Output the (X, Y) coordinate of the center of the cell containing the given text.  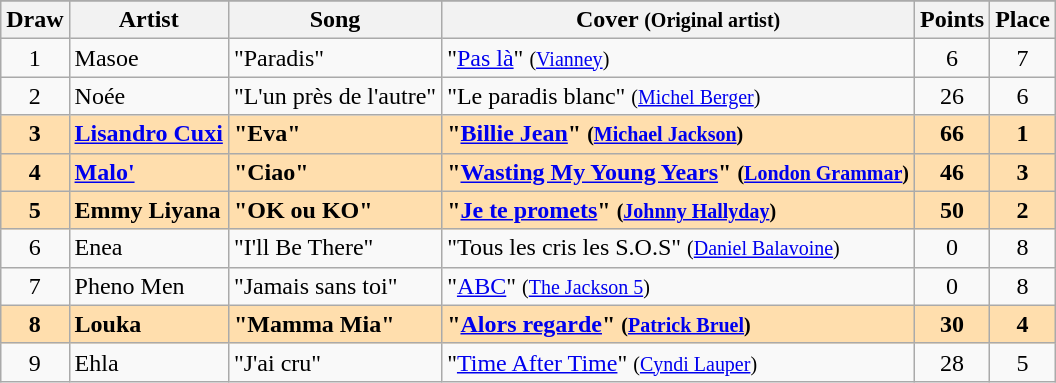
"Ciao" (334, 172)
Cover (Original artist) (678, 20)
Enea (148, 248)
Louka (148, 324)
"Time After Time" (Cyndi Lauper) (678, 362)
"Mamma Mia" (334, 324)
Song (334, 20)
"Jamais sans toi" (334, 286)
Draw (35, 20)
"Pas là" (Vianney) (678, 58)
Place (1023, 20)
Points (952, 20)
Pheno Men (148, 286)
46 (952, 172)
"Tous les cris les S.O.S" (Daniel Balavoine) (678, 248)
"ABC" (The Jackson 5) (678, 286)
"J'ai cru" (334, 362)
Artist (148, 20)
66 (952, 134)
"I'll Be There" (334, 248)
30 (952, 324)
"Je te promets" (Johnny Hallyday) (678, 210)
Masoe (148, 58)
"Wasting My Young Years" (London Grammar) (678, 172)
"Paradis" (334, 58)
28 (952, 362)
"Billie Jean" (Michael Jackson) (678, 134)
"Eva" (334, 134)
9 (35, 362)
50 (952, 210)
"L'un près de l'autre" (334, 96)
"Alors regarde" (Patrick Bruel) (678, 324)
Ehla (148, 362)
"Le paradis blanc" (Michel Berger) (678, 96)
"OK ou KO" (334, 210)
26 (952, 96)
Lisandro Cuxi (148, 134)
Malo' (148, 172)
Emmy Liyana (148, 210)
Noée (148, 96)
